Capture the cell that displays the provided text and extract its [X, Y] central coordinate. 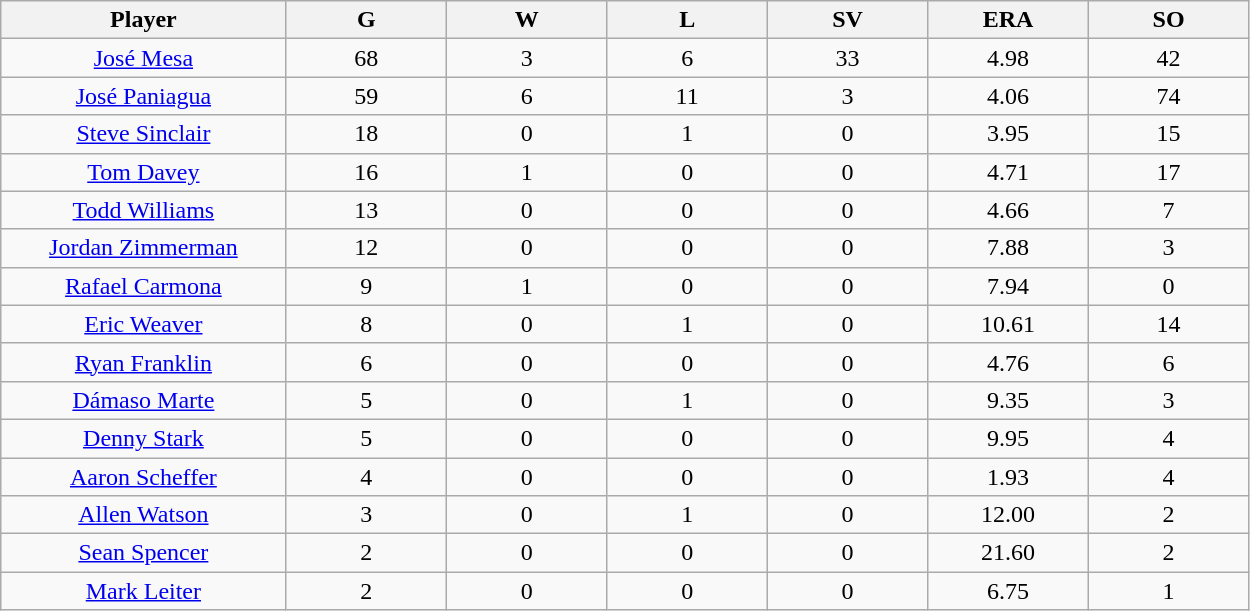
9 [366, 286]
4.71 [1008, 172]
Dámaso Marte [144, 400]
Ryan Franklin [144, 362]
Jordan Zimmerman [144, 248]
15 [1168, 134]
José Paniagua [144, 96]
7.88 [1008, 248]
4.76 [1008, 362]
9.95 [1008, 438]
Sean Spencer [144, 553]
18 [366, 134]
Denny Stark [144, 438]
SO [1168, 20]
4.98 [1008, 58]
L [687, 20]
11 [687, 96]
Allen Watson [144, 515]
8 [366, 324]
13 [366, 210]
Steve Sinclair [144, 134]
4.06 [1008, 96]
Mark Leiter [144, 591]
7 [1168, 210]
Aaron Scheffer [144, 477]
17 [1168, 172]
Tom Davey [144, 172]
Rafael Carmona [144, 286]
3.95 [1008, 134]
33 [847, 58]
4.66 [1008, 210]
7.94 [1008, 286]
Todd Williams [144, 210]
José Mesa [144, 58]
10.61 [1008, 324]
14 [1168, 324]
68 [366, 58]
12.00 [1008, 515]
42 [1168, 58]
Player [144, 20]
21.60 [1008, 553]
W [526, 20]
SV [847, 20]
9.35 [1008, 400]
74 [1168, 96]
12 [366, 248]
16 [366, 172]
1.93 [1008, 477]
6.75 [1008, 591]
Eric Weaver [144, 324]
59 [366, 96]
ERA [1008, 20]
G [366, 20]
